From the cell containing the given text, extract its center point as (X, Y) coordinate. 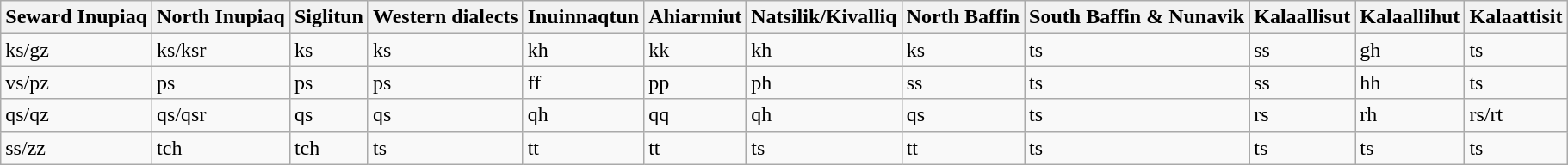
North Baffin (963, 17)
Inuinnaqtun (584, 17)
Kalaallisut (1302, 17)
Western dialects (445, 17)
gh (1410, 50)
ph (824, 82)
ff (584, 82)
North Inupiaq (221, 17)
hh (1410, 82)
ks/gz (77, 50)
ks/ksr (221, 50)
South Baffin & Nunavik (1137, 17)
Siglitun (329, 17)
kk (696, 50)
Kalaallihut (1410, 17)
qq (696, 115)
Ahiarmiut (696, 17)
Seward Inupiaq (77, 17)
pp (696, 82)
rh (1410, 115)
vs/pz (77, 82)
Kalaattisit (1515, 17)
ss/zz (77, 148)
Natsilik/Kivalliq (824, 17)
rs/rt (1515, 115)
qs/qsr (221, 115)
qs/qz (77, 115)
rs (1302, 115)
